Pinpoint the cell where the given text exists, returning its (x, y) midpoint coordinate. 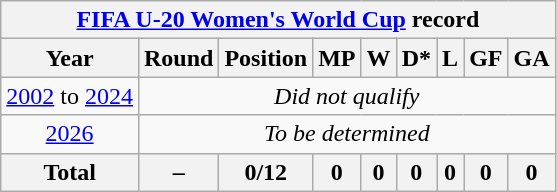
MP (337, 58)
GF (486, 58)
Position (266, 58)
FIFA U-20 Women's World Cup record (278, 20)
Total (70, 172)
– (178, 172)
0/12 (266, 172)
Year (70, 58)
GA (532, 58)
Did not qualify (346, 96)
2002 to 2024 (70, 96)
Round (178, 58)
2026 (70, 134)
L (450, 58)
W (378, 58)
To be determined (346, 134)
D* (416, 58)
